Scan for the cell matching the given text and deliver its [x, y] coordinate at center. 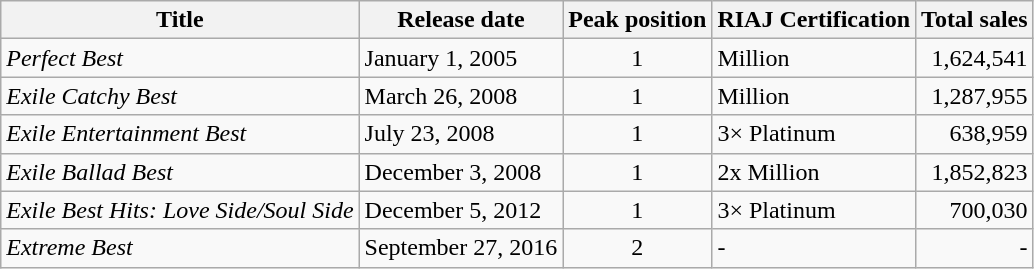
Exile Best Hits: Love Side/Soul Side [180, 210]
Perfect Best [180, 58]
Peak position [638, 20]
RIAJ Certification [814, 20]
1,852,823 [975, 172]
Extreme Best [180, 248]
2x Million [814, 172]
2 [638, 248]
September 27, 2016 [461, 248]
1,287,955 [975, 96]
Exile Catchy Best [180, 96]
December 5, 2012 [461, 210]
Title [180, 20]
Exile Ballad Best [180, 172]
Exile Entertainment Best [180, 134]
March 26, 2008 [461, 96]
Total sales [975, 20]
July 23, 2008 [461, 134]
December 3, 2008 [461, 172]
700,030 [975, 210]
Release date [461, 20]
January 1, 2005 [461, 58]
1,624,541 [975, 58]
638,959 [975, 134]
